Provide the [X, Y] coordinate of the cell's center where the given text is located.  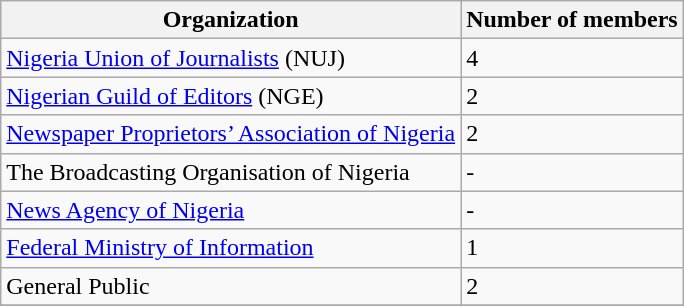
News Agency of Nigeria [231, 210]
4 [572, 58]
Federal Ministry of Information [231, 248]
The Broadcasting Organisation of Nigeria [231, 172]
General Public [231, 286]
Organization [231, 20]
Newspaper Proprietors’ Association of Nigeria [231, 134]
Nigeria Union of Journalists (NUJ) [231, 58]
1 [572, 248]
Number of members [572, 20]
Nigerian Guild of Editors (NGE) [231, 96]
